Identify which cell holds the provided text, then report its (X, Y) central coordinate. 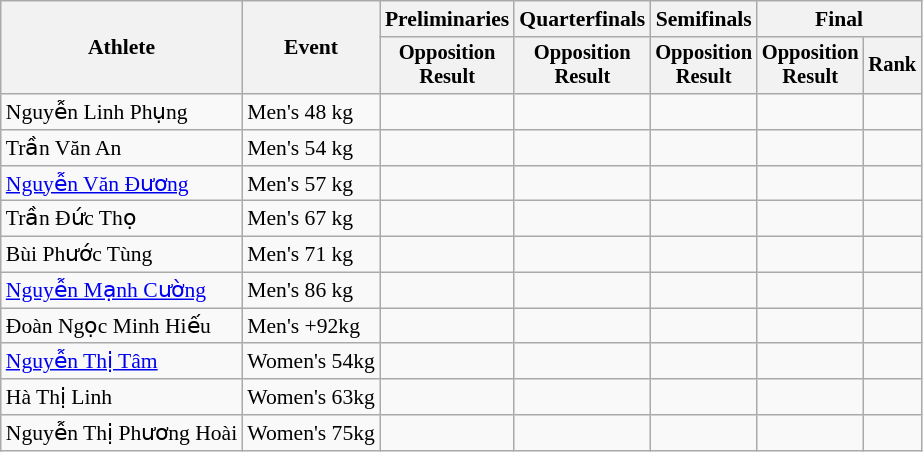
Women's 63kg (311, 397)
Men's 54 kg (311, 148)
Men's 71 kg (311, 255)
Đoàn Ngọc Minh Hiếu (122, 326)
Athlete (122, 48)
Preliminaries (447, 19)
Nguyễn Văn Đương (122, 184)
Nguyễn Linh Phụng (122, 112)
Trần Văn An (122, 148)
Bùi Phước Tùng (122, 255)
Men's 57 kg (311, 184)
Nguyễn Thị Tâm (122, 362)
Men's 48 kg (311, 112)
Women's 75kg (311, 433)
Final (839, 19)
Men's +92kg (311, 326)
Event (311, 48)
Quarterfinals (582, 19)
Men's 67 kg (311, 219)
Women's 54kg (311, 362)
Rank (893, 66)
Trần Đức Thọ (122, 219)
Nguyễn Thị Phương Hoài (122, 433)
Semifinals (704, 19)
Hà Thị Linh (122, 397)
Nguyễn Mạnh Cường (122, 291)
Men's 86 kg (311, 291)
